Return (x, y) of the center of cell containing provided text 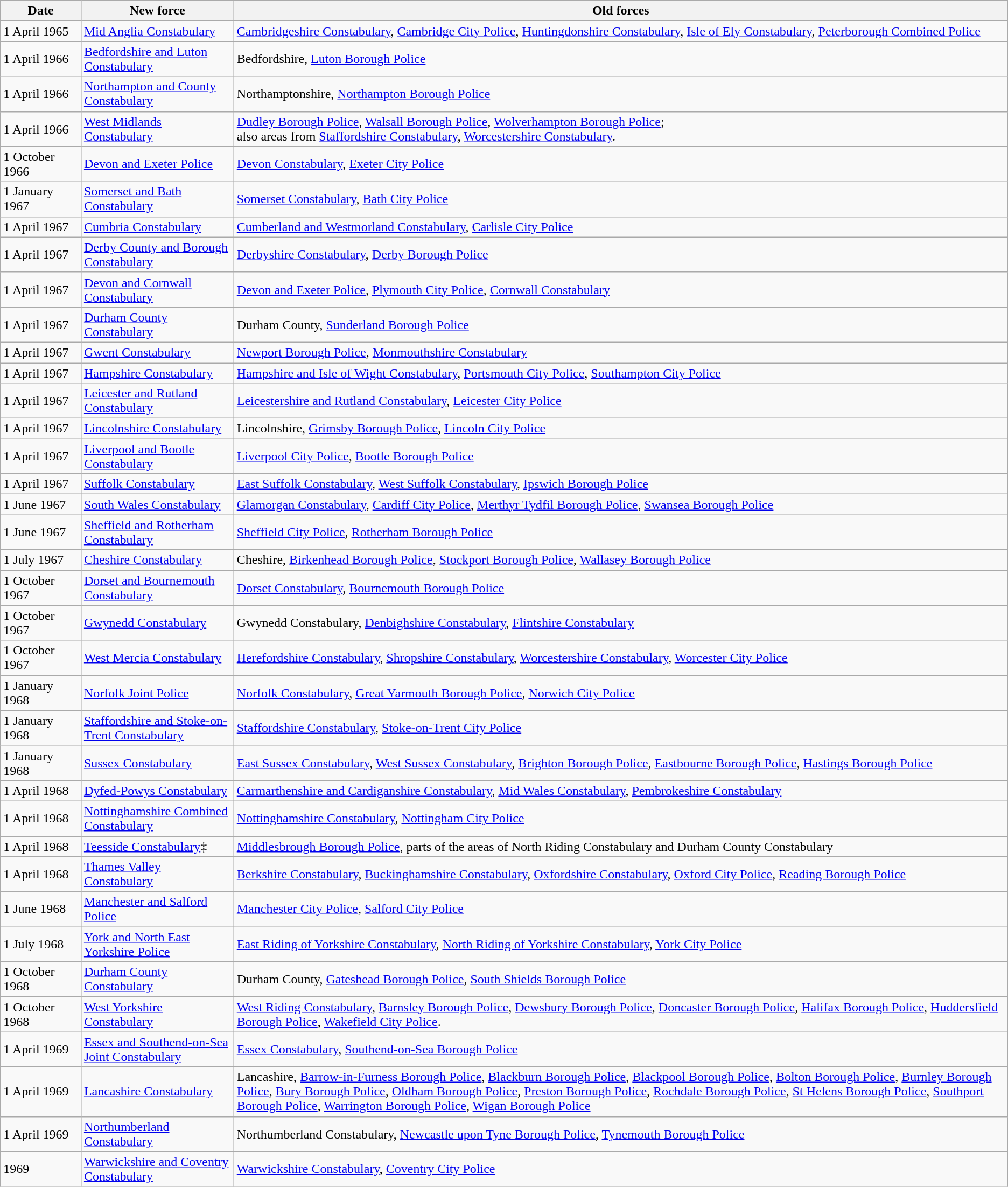
Bedfordshire and Luton Constabulary (157, 59)
Staffordshire and Stoke-on-Trent Constabulary (157, 728)
Essex and Southend-on-Sea Joint Constabulary (157, 1049)
Warwickshire Constabulary, Coventry City Police (620, 1169)
East Suffolk Constabulary, West Suffolk Constabulary, Ipswich Borough Police (620, 484)
Norfolk Constabulary, Great Yarmouth Borough Police, Norwich City Police (620, 693)
Bedfordshire, Luton Borough Police (620, 59)
Dudley Borough Police, Walsall Borough Police, Wolverhampton Borough Police; also areas from Staffordshire Constabulary, Worcestershire Constabulary. (620, 129)
Derby County and Borough Constabulary (157, 254)
1 October 1966 (41, 164)
Lancashire Constabulary (157, 1092)
Date (41, 11)
Devon and Exeter Police (157, 164)
Gwynedd Constabulary (157, 623)
Somerset and Bath Constabulary (157, 199)
Northamptonshire, Northampton Borough Police (620, 94)
Carmarthenshire and Cardiganshire Constabulary, Mid Wales Constabulary, Pembrokeshire Constabulary (620, 791)
Dorset Constabulary, Bournemouth Borough Police (620, 588)
Middlesbrough Borough Police, parts of the areas of North Riding Constabulary and Durham County Constabulary (620, 846)
Liverpool and Bootle Constabulary (157, 457)
Manchester and Salford Police (157, 909)
Dorset and Bournemouth Constabulary (157, 588)
Glamorgan Constabulary, Cardiff City Police, Merthyr Tydfil Borough Police, Swansea Borough Police (620, 505)
Derbyshire Constabulary, Derby Borough Police (620, 254)
Manchester City Police, Salford City Police (620, 909)
Devon Constabulary, Exeter City Police (620, 164)
Nottinghamshire Constabulary, Nottingham City Police (620, 819)
Lincolnshire, Grimsby Borough Police, Lincoln City Police (620, 429)
South Wales Constabulary (157, 505)
Devon and Cornwall Constabulary (157, 290)
Gwent Constabulary (157, 352)
Sussex Constabulary (157, 763)
West Yorkshire Constabulary (157, 1015)
Cumbria Constabulary (157, 227)
Northampton and County Constabulary (157, 94)
Durham County, Gateshead Borough Police, South Shields Borough Police (620, 979)
Nottinghamshire Combined Constabulary (157, 819)
Herefordshire Constabulary, Shropshire Constabulary, Worcestershire Constabulary, Worcester City Police (620, 658)
Cambridgeshire Constabulary, Cambridge City Police, Huntingdonshire Constabulary, Isle of Ely Constabulary, Peterborough Combined Police (620, 31)
Cheshire Constabulary (157, 560)
East Riding of Yorkshire Constabulary, North Riding of Yorkshire Constabulary, York City Police (620, 945)
Durham County, Sunderland Borough Police (620, 324)
Old forces (620, 11)
Suffolk Constabulary (157, 484)
Northumberland Constabulary, Newcastle upon Tyne Borough Police, Tynemouth Borough Police (620, 1134)
East Sussex Constabulary, West Sussex Constabulary, Brighton Borough Police, Eastbourne Borough Police, Hastings Borough Police (620, 763)
Cheshire, Birkenhead Borough Police, Stockport Borough Police, Wallasey Borough Police (620, 560)
Liverpool City Police, Bootle Borough Police (620, 457)
Essex Constabulary, Southend-on-Sea Borough Police (620, 1049)
Gwynedd Constabulary, Denbighshire Constabulary, Flintshire Constabulary (620, 623)
Warwickshire and Coventry Constabulary (157, 1169)
Berkshire Constabulary, Buckinghamshire Constabulary, Oxfordshire Constabulary, Oxford City Police, Reading Borough Police (620, 875)
Northumberland Constabulary (157, 1134)
Sheffield and Rotherham Constabulary (157, 532)
West Mercia Constabulary (157, 658)
Newport Borough Police, Monmouthshire Constabulary (620, 352)
1 April 1965 (41, 31)
Teesside Constabulary‡ (157, 846)
Norfolk Joint Police (157, 693)
Devon and Exeter Police, Plymouth City Police, Cornwall Constabulary (620, 290)
Dyfed-Powys Constabulary (157, 791)
1 July 1967 (41, 560)
Thames Valley Constabulary (157, 875)
Hampshire Constabulary (157, 373)
York and North East Yorkshire Police (157, 945)
Hampshire and Isle of Wight Constabulary, Portsmouth City Police, Southampton City Police (620, 373)
Leicester and Rutland Constabulary (157, 401)
Leicestershire and Rutland Constabulary, Leicester City Police (620, 401)
1 January 1967 (41, 199)
Lincolnshire Constabulary (157, 429)
1969 (41, 1169)
New force (157, 11)
Staffordshire Constabulary, Stoke-on-Trent City Police (620, 728)
Cumberland and Westmorland Constabulary, Carlisle City Police (620, 227)
1 July 1968 (41, 945)
1 June 1968 (41, 909)
Sheffield City Police, Rotherham Borough Police (620, 532)
Somerset Constabulary, Bath City Police (620, 199)
Mid Anglia Constabulary (157, 31)
West Midlands Constabulary (157, 129)
